Detect which cell encompasses the target text, then output its [x, y] center coordinate. 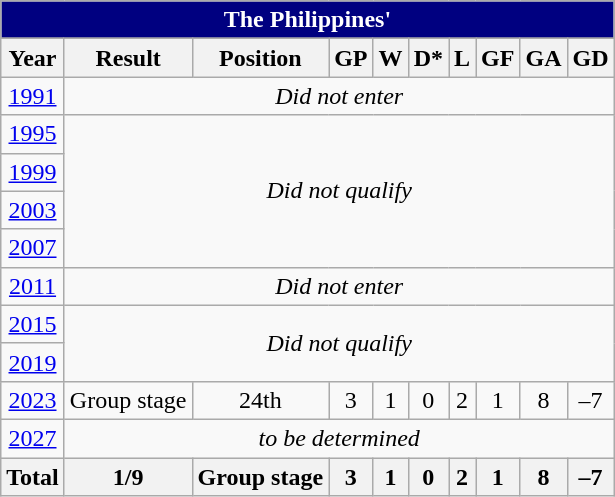
GP [351, 58]
2015 [33, 324]
2027 [33, 438]
2003 [33, 210]
2007 [33, 248]
1991 [33, 96]
L [462, 58]
2019 [33, 362]
Position [260, 58]
2011 [33, 286]
Year [33, 58]
W [390, 58]
GD [590, 58]
The Philippines' [308, 20]
2023 [33, 400]
1/9 [128, 477]
D* [428, 58]
Result [128, 58]
to be determined [339, 438]
1995 [33, 134]
1999 [33, 172]
GF [498, 58]
Total [33, 477]
GA [544, 58]
24th [260, 400]
